Provide the [x, y] coordinate of the cell's center where the given text is located.  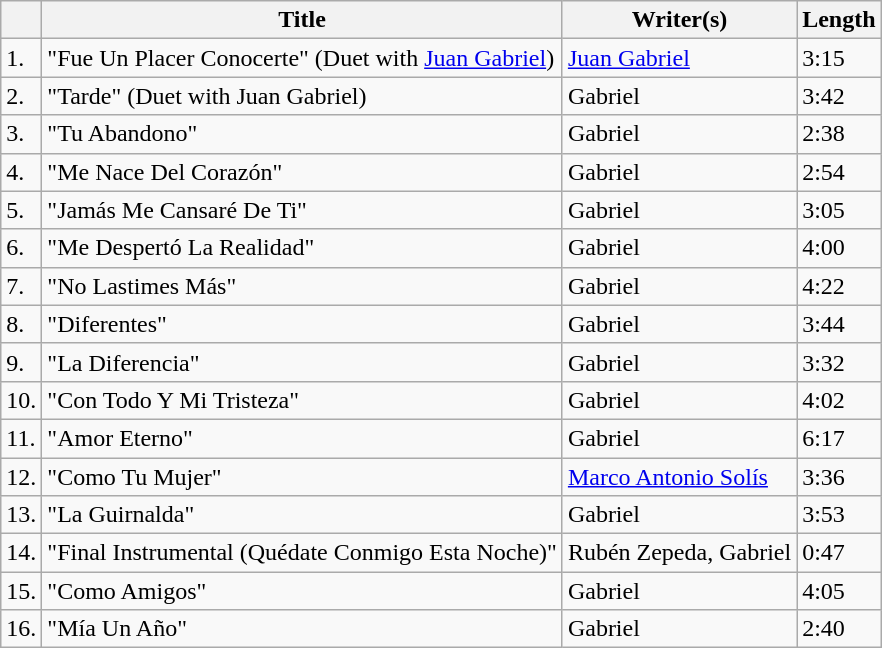
3:36 [839, 477]
Title [302, 20]
13. [22, 515]
7. [22, 286]
Juan Gabriel [679, 58]
4:02 [839, 400]
4. [22, 172]
3:53 [839, 515]
12. [22, 477]
3:44 [839, 324]
"Con Todo Y Mi Tristeza" [302, 400]
2:38 [839, 134]
3:05 [839, 210]
2. [22, 96]
3. [22, 134]
15. [22, 591]
8. [22, 324]
4:05 [839, 591]
2:40 [839, 629]
6:17 [839, 438]
16. [22, 629]
4:00 [839, 248]
"Mía Un Año" [302, 629]
4:22 [839, 286]
"Tarde" (Duet with Juan Gabriel) [302, 96]
"Me Despertó La Realidad" [302, 248]
9. [22, 362]
3:15 [839, 58]
6. [22, 248]
Rubén Zepeda, Gabriel [679, 553]
"Amor Eterno" [302, 438]
"Tu Abandono" [302, 134]
3:32 [839, 362]
Length [839, 20]
1. [22, 58]
0:47 [839, 553]
"Me Nace Del Corazón" [302, 172]
14. [22, 553]
3:42 [839, 96]
"Jamás Me Cansaré De Ti" [302, 210]
"La Guirnalda" [302, 515]
"Fue Un Placer Conocerte" (Duet with Juan Gabriel) [302, 58]
"Como Tu Mujer" [302, 477]
5. [22, 210]
"No Lastimes Más" [302, 286]
10. [22, 400]
"Como Amigos" [302, 591]
"La Diferencia" [302, 362]
Marco Antonio Solís [679, 477]
11. [22, 438]
"Diferentes" [302, 324]
"Final Instrumental (Quédate Conmigo Esta Noche)" [302, 553]
2:54 [839, 172]
Writer(s) [679, 20]
